Return the [x, y] coordinate for the center point of the cell that contains the specified text.  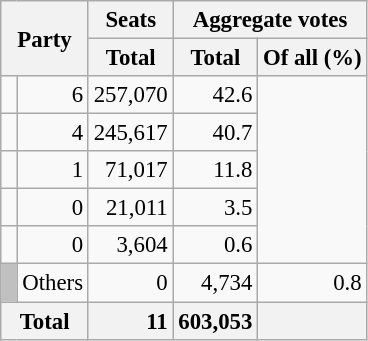
71,017 [130, 170]
0.8 [312, 283]
603,053 [216, 321]
3.5 [216, 208]
Aggregate votes [270, 20]
11.8 [216, 170]
Others [52, 283]
3,604 [130, 245]
42.6 [216, 95]
11 [130, 321]
4,734 [216, 283]
Seats [130, 20]
4 [52, 133]
Party [45, 38]
Of all (%) [312, 58]
6 [52, 95]
245,617 [130, 133]
0.6 [216, 245]
21,011 [130, 208]
257,070 [130, 95]
1 [52, 170]
40.7 [216, 133]
